Return (X, Y) of the center of cell containing provided text 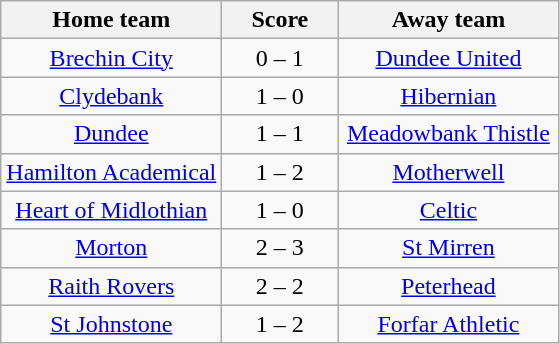
Celtic (448, 210)
Home team (112, 20)
2 – 3 (280, 248)
0 – 1 (280, 58)
Morton (112, 248)
Hamilton Academical (112, 172)
St Mirren (448, 248)
Forfar Athletic (448, 324)
1 – 1 (280, 134)
Hibernian (448, 96)
Motherwell (448, 172)
Dundee United (448, 58)
Brechin City (112, 58)
St Johnstone (112, 324)
Away team (448, 20)
Raith Rovers (112, 286)
Clydebank (112, 96)
2 – 2 (280, 286)
Score (280, 20)
Peterhead (448, 286)
Dundee (112, 134)
Meadowbank Thistle (448, 134)
Heart of Midlothian (112, 210)
